Search for the cell housing the specified text and yield its (x, y) center coordinate. 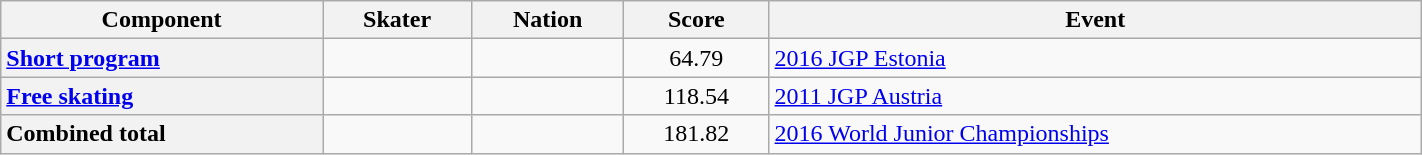
2016 JGP Estonia (1095, 58)
118.54 (697, 96)
Free skating (162, 96)
181.82 (697, 134)
64.79 (697, 58)
Component (162, 20)
Nation (548, 20)
2016 World Junior Championships (1095, 134)
Combined total (162, 134)
Score (697, 20)
Event (1095, 20)
Skater (396, 20)
Short program (162, 58)
2011 JGP Austria (1095, 96)
